Scan for the cell matching the given text and deliver its (X, Y) coordinate at center. 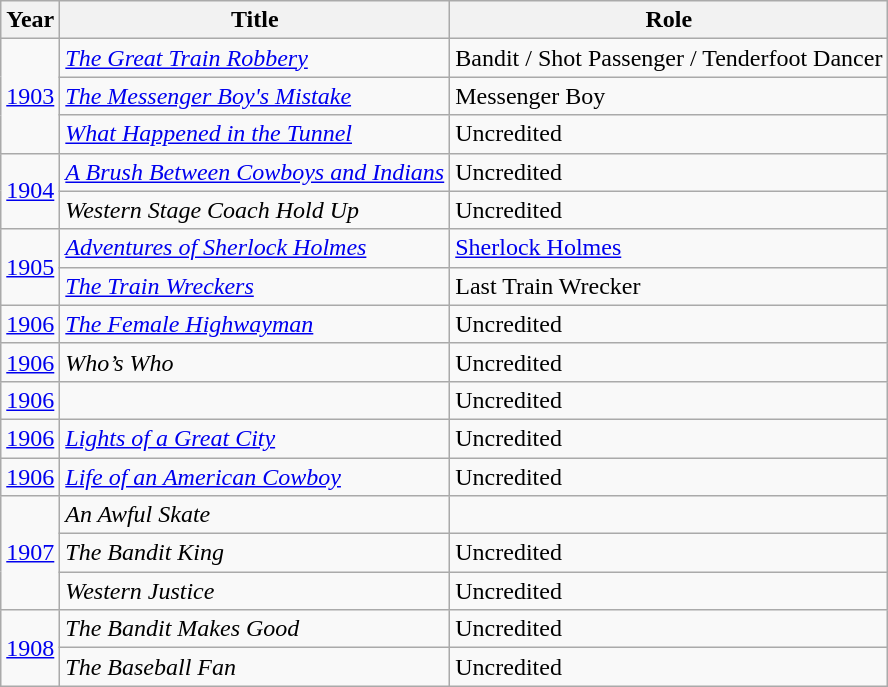
1907 (30, 553)
The Great Train Robbery (255, 58)
An Awful Skate (255, 515)
The Female Highwayman (255, 324)
Adventures of Sherlock Holmes (255, 248)
The Bandit Makes Good (255, 629)
Who’s Who (255, 362)
Western Justice (255, 591)
The Messenger Boy's Mistake (255, 96)
The Bandit King (255, 553)
Life of an American Cowboy (255, 477)
1904 (30, 191)
1903 (30, 96)
1905 (30, 267)
What Happened in the Tunnel (255, 134)
Lights of a Great City (255, 438)
The Baseball Fan (255, 667)
Last Train Wrecker (669, 286)
Western Stage Coach Hold Up (255, 210)
A Brush Between Cowboys and Indians (255, 172)
Sherlock Holmes (669, 248)
Role (669, 20)
Title (255, 20)
The Train Wreckers (255, 286)
Year (30, 20)
Messenger Boy (669, 96)
1908 (30, 648)
Bandit / Shot Passenger / Tenderfoot Dancer (669, 58)
